Determine the (X, Y) coordinate at the center of the cell enclosing the given text.  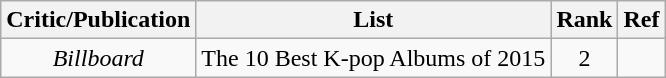
Billboard (98, 58)
List (374, 20)
Ref (642, 20)
Critic/Publication (98, 20)
2 (584, 58)
Rank (584, 20)
The 10 Best K-pop Albums of 2015 (374, 58)
